Return [x, y] of the center of cell containing provided text 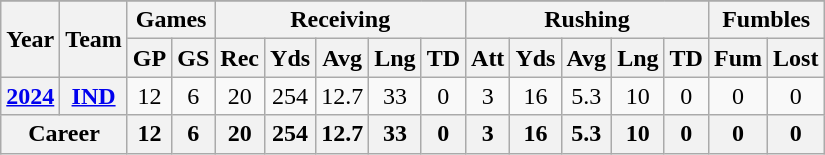
Lost [796, 58]
Year [30, 39]
GP [149, 58]
Rushing [588, 20]
Receiving [340, 20]
Fumbles [766, 20]
Career [64, 134]
Att [488, 58]
Fum [738, 58]
GS [194, 58]
Rec [240, 58]
Team [94, 39]
IND [94, 96]
2024 [30, 96]
Games [170, 20]
